Output the [X, Y] coordinate of the center of the cell containing the given text.  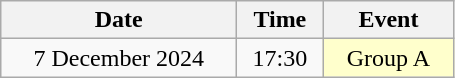
Date [119, 20]
7 December 2024 [119, 58]
Event [388, 20]
Time [280, 20]
17:30 [280, 58]
Group A [388, 58]
